Capture the cell that displays the provided text and extract its (x, y) central coordinate. 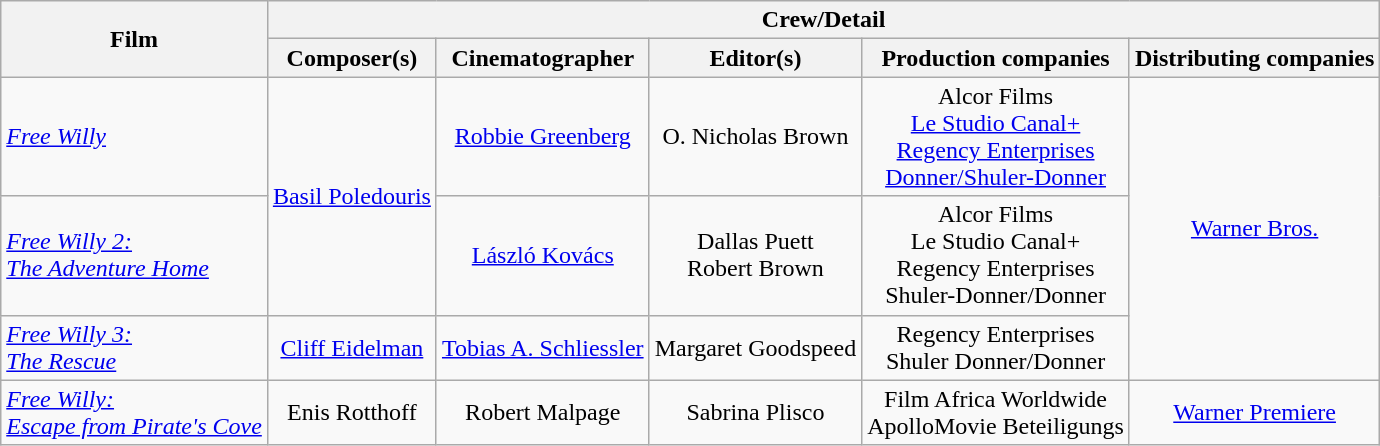
Distributing companies (1254, 58)
Enis Rotthoff (352, 412)
Cliff Eidelman (352, 348)
Tobias A. Schliessler (542, 348)
Free Willy 3:The Rescue (134, 348)
Production companies (996, 58)
Robert Malpage (542, 412)
Margaret Goodspeed (756, 348)
Sabrina Plisco (756, 412)
Film (134, 39)
Warner Bros. (1254, 228)
Composer(s) (352, 58)
Free Willy:Escape from Pirate's Cove (134, 412)
Film Africa WorldwideApolloMovie Beteiligungs (996, 412)
Warner Premiere (1254, 412)
Free Willy (134, 136)
Dallas PuettRobert Brown (756, 256)
Basil Poledouris (352, 196)
Cinematographer (542, 58)
Alcor FilmsLe Studio Canal+Regency EnterprisesShuler-Donner/Donner (996, 256)
Editor(s) (756, 58)
Crew/Detail (823, 20)
László Kovács (542, 256)
Free Willy 2:The Adventure Home (134, 256)
Alcor FilmsLe Studio Canal+Regency EnterprisesDonner/Shuler-Donner (996, 136)
Robbie Greenberg (542, 136)
O. Nicholas Brown (756, 136)
Regency EnterprisesShuler Donner/Donner (996, 348)
